Provide the (x, y) coordinate of the cell's center where the given text is located.  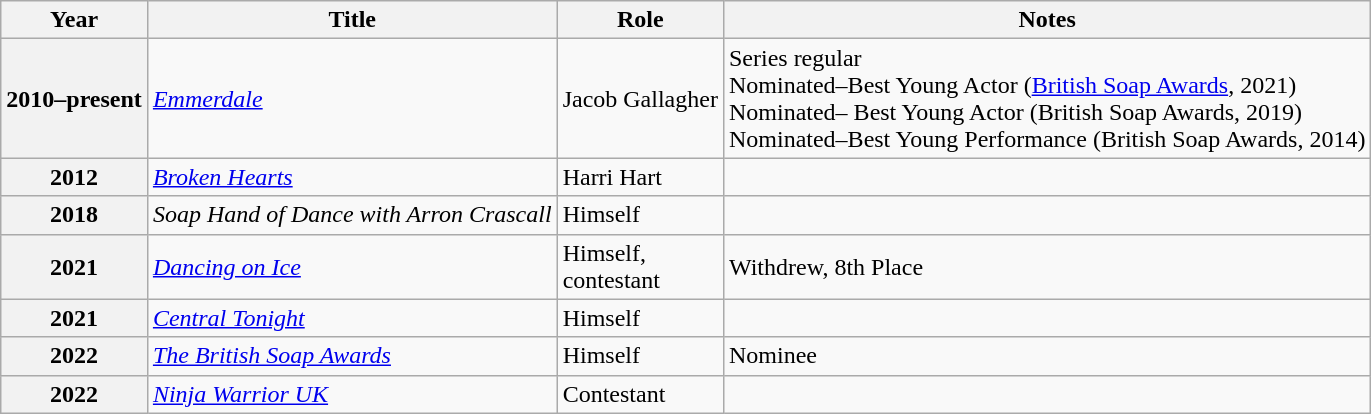
Harri Hart (640, 177)
Soap Hand of Dance with Arron Crascall (352, 215)
Central Tonight (352, 318)
Title (352, 20)
Year (74, 20)
Nominee (1046, 356)
2018 (74, 215)
The British Soap Awards (352, 356)
Role (640, 20)
Ninja Warrior UK (352, 394)
Emmerdale (352, 98)
Jacob Gallagher (640, 98)
2010–present (74, 98)
Withdrew, 8th Place (1046, 266)
Himself, contestant (640, 266)
Contestant (640, 394)
Notes (1046, 20)
Broken Hearts (352, 177)
Dancing on Ice (352, 266)
2012 (74, 177)
